Pinpoint the cell where the given text exists, returning its (x, y) midpoint coordinate. 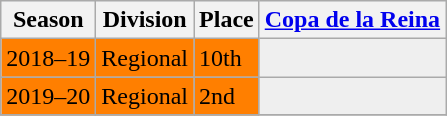
2nd (227, 96)
2019–20 (48, 96)
Place (227, 20)
2018–19 (48, 58)
Season (48, 20)
Copa de la Reina (352, 20)
Division (145, 20)
10th (227, 58)
